Capture the cell that displays the provided text and extract its [X, Y] central coordinate. 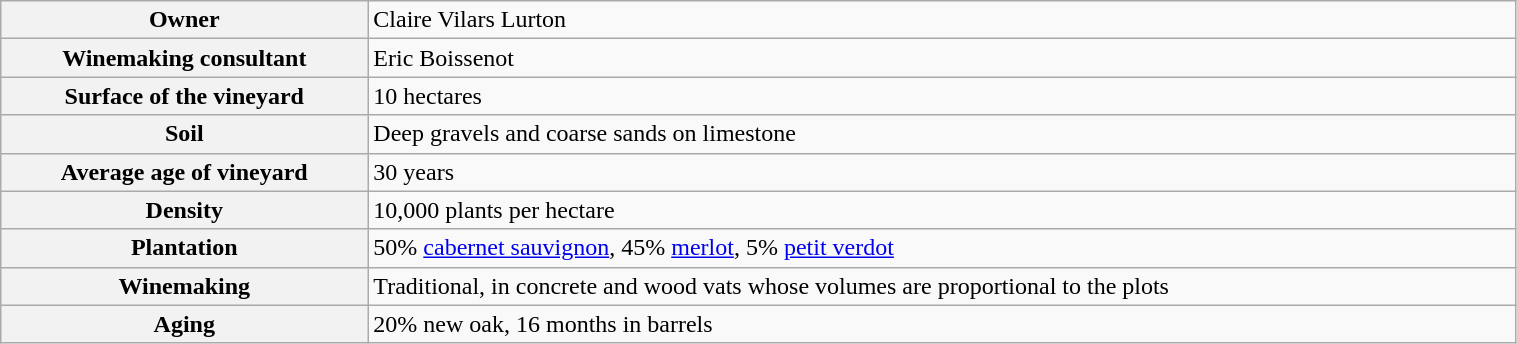
10 hectares [942, 96]
10,000 plants per hectare [942, 210]
20% new oak, 16 months in barrels [942, 324]
Surface of the vineyard [184, 96]
Owner [184, 20]
Claire Vilars Lurton [942, 20]
Density [184, 210]
Average age of vineyard [184, 172]
Plantation [184, 248]
Eric Boissenot [942, 58]
Winemaking consultant [184, 58]
Aging [184, 324]
Deep gravels and coarse sands on limestone [942, 134]
Winemaking [184, 286]
Soil [184, 134]
30 years [942, 172]
Traditional, in concrete and wood vats whose volumes are proportional to the plots [942, 286]
50% cabernet sauvignon, 45% merlot, 5% petit verdot [942, 248]
